Find where the given text appears and provide that cell's center as (X, Y) coordinate. 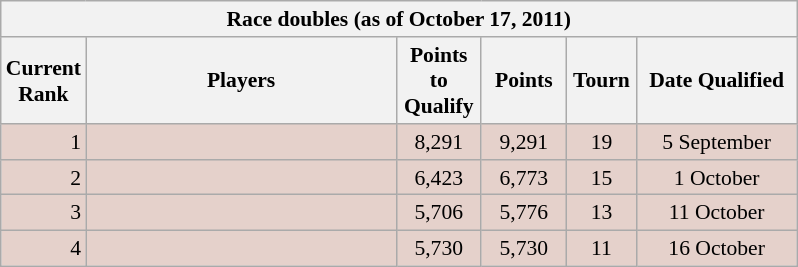
4 (44, 248)
2 (44, 177)
6,423 (438, 177)
Current Rank (44, 80)
Race doubles (as of October 17, 2011) (399, 19)
16 October (717, 248)
8,291 (438, 142)
Tourn (601, 80)
5 September (717, 142)
9,291 (524, 142)
19 (601, 142)
5,706 (438, 213)
Points (524, 80)
15 (601, 177)
Date Qualified (717, 80)
11 (601, 248)
11 October (717, 213)
1 October (717, 177)
6,773 (524, 177)
13 (601, 213)
Points to Qualify (438, 80)
Players (241, 80)
3 (44, 213)
1 (44, 142)
5,776 (524, 213)
